From the cell containing the given text, extract its center point as [x, y] coordinate. 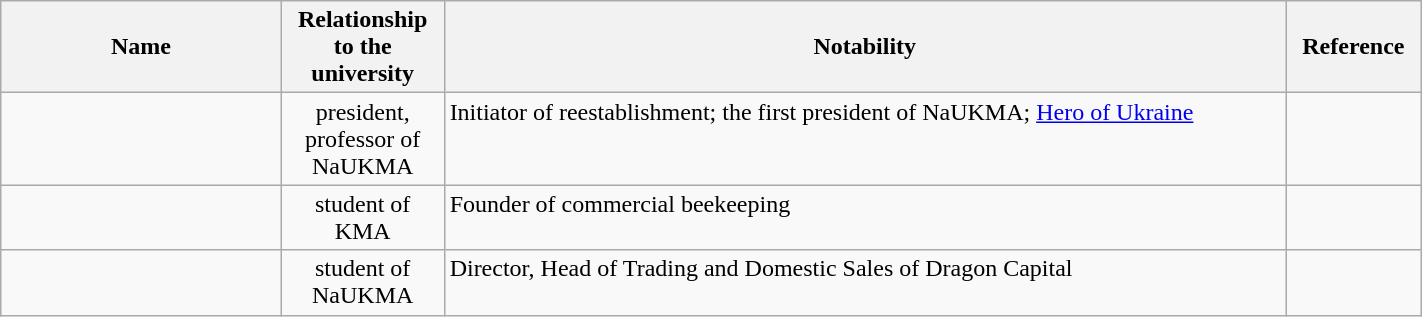
Reference [1354, 47]
president, professor of NaUKMA [362, 139]
Initiator of reestablishment; the first president of NaUKMA; Hero of Ukraine [864, 139]
Relationship to the university [362, 47]
student of KMA [362, 218]
Founder of commercial beekeeping [864, 218]
Director, Head of Trading and Domestic Sales of Dragon Capital [864, 282]
student of NaUKMA [362, 282]
Notability [864, 47]
Name [141, 47]
